Return [x, y] of the center of cell containing provided text 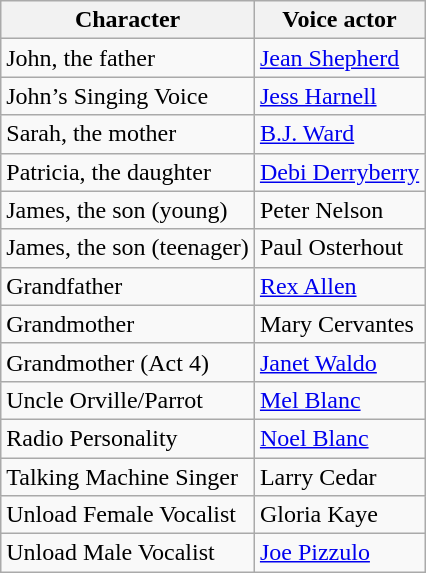
Patricia, the daughter [128, 172]
Jean Shepherd [339, 58]
Radio Personality [128, 438]
James, the son (young) [128, 210]
Unload Male Vocalist [128, 553]
Debi Derryberry [339, 172]
Uncle Orville/Parrot [128, 400]
John’s Singing Voice [128, 96]
Mary Cervantes [339, 324]
Larry Cedar [339, 477]
Joe Pizzulo [339, 553]
B.J. Ward [339, 134]
Sarah, the mother [128, 134]
Voice actor [339, 20]
Noel Blanc [339, 438]
Janet Waldo [339, 362]
Jess Harnell [339, 96]
Grandmother (Act 4) [128, 362]
Mel Blanc [339, 400]
Grandmother [128, 324]
James, the son (teenager) [128, 248]
Talking Machine Singer [128, 477]
John, the father [128, 58]
Peter Nelson [339, 210]
Rex Allen [339, 286]
Gloria Kaye [339, 515]
Grandfather [128, 286]
Unload Female Vocalist [128, 515]
Character [128, 20]
Paul Osterhout [339, 248]
